Search for the cell housing the specified text and yield its (x, y) center coordinate. 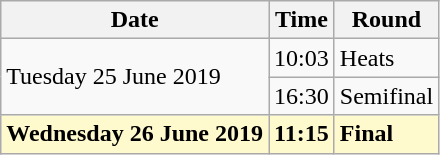
Tuesday 25 June 2019 (135, 77)
Time (302, 20)
11:15 (302, 134)
Semifinal (386, 96)
10:03 (302, 58)
Round (386, 20)
Heats (386, 58)
Final (386, 134)
Date (135, 20)
Wednesday 26 June 2019 (135, 134)
16:30 (302, 96)
